Return (x, y) of the center of cell containing provided text 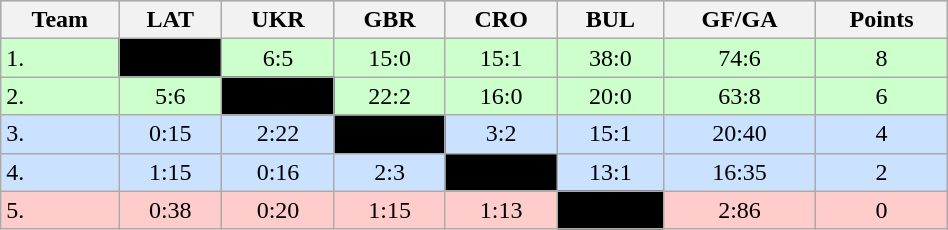
6 (882, 96)
2 (882, 172)
5:6 (170, 96)
63:8 (739, 96)
2. (60, 96)
UKR (278, 20)
BUL (611, 20)
1:13 (502, 210)
4 (882, 134)
2:22 (278, 134)
2:3 (389, 172)
13:1 (611, 172)
16:35 (739, 172)
22:2 (389, 96)
38:0 (611, 58)
GF/GA (739, 20)
0:15 (170, 134)
74:6 (739, 58)
20:40 (739, 134)
4. (60, 172)
3. (60, 134)
GBR (389, 20)
0:16 (278, 172)
LAT (170, 20)
16:0 (502, 96)
Team (60, 20)
CRO (502, 20)
Points (882, 20)
2:86 (739, 210)
8 (882, 58)
1. (60, 58)
15:0 (389, 58)
0 (882, 210)
3:2 (502, 134)
0:38 (170, 210)
6:5 (278, 58)
5. (60, 210)
20:0 (611, 96)
0:20 (278, 210)
